Determine the (X, Y) coordinate at the center of the cell enclosing the given text.  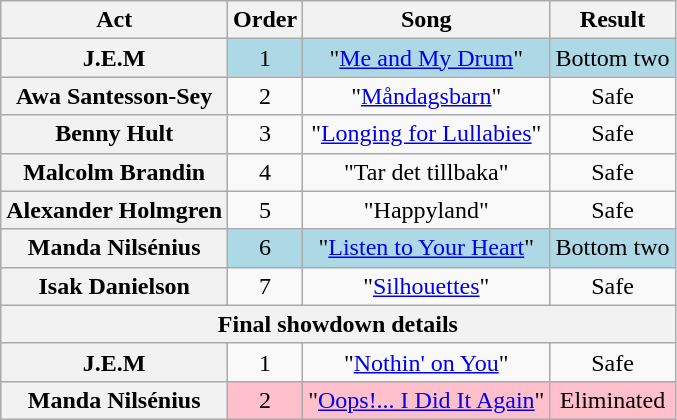
3 (266, 134)
Song (426, 20)
7 (266, 286)
4 (266, 172)
"Listen to Your Heart" (426, 248)
"Tar det tillbaka" (426, 172)
"Happyland" (426, 210)
Order (266, 20)
"Me and My Drum" (426, 58)
Result (612, 20)
Malcolm Brandin (114, 172)
Awa Santesson-Sey (114, 96)
5 (266, 210)
Alexander Holmgren (114, 210)
"Nothin' on You" (426, 362)
Final showdown details (338, 324)
6 (266, 248)
Benny Hult (114, 134)
Isak Danielson (114, 286)
"Måndagsbarn" (426, 96)
Act (114, 20)
Eliminated (612, 400)
"Silhouettes" (426, 286)
"Oops!... I Did It Again" (426, 400)
"Longing for Lullabies" (426, 134)
